Identify which cell holds the provided text, then report its [x, y] central coordinate. 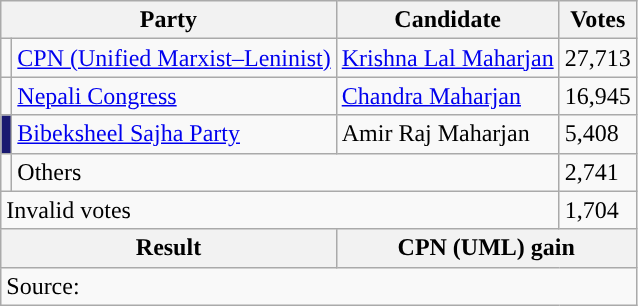
Amir Raj Maharjan [448, 134]
Krishna Lal Maharjan [448, 58]
Chandra Maharjan [448, 96]
Others [286, 172]
2,741 [598, 172]
Invalid votes [280, 210]
Nepali Congress [174, 96]
27,713 [598, 58]
Bibeksheel Sajha Party [174, 134]
CPN (UML) gain [486, 248]
Candidate [448, 20]
Result [168, 248]
CPN (Unified Marxist–Leninist) [174, 58]
1,704 [598, 210]
16,945 [598, 96]
5,408 [598, 134]
Source: [318, 286]
Party [168, 20]
Votes [598, 20]
